Locate the cell with the specified text and output its [x, y] center coordinate. 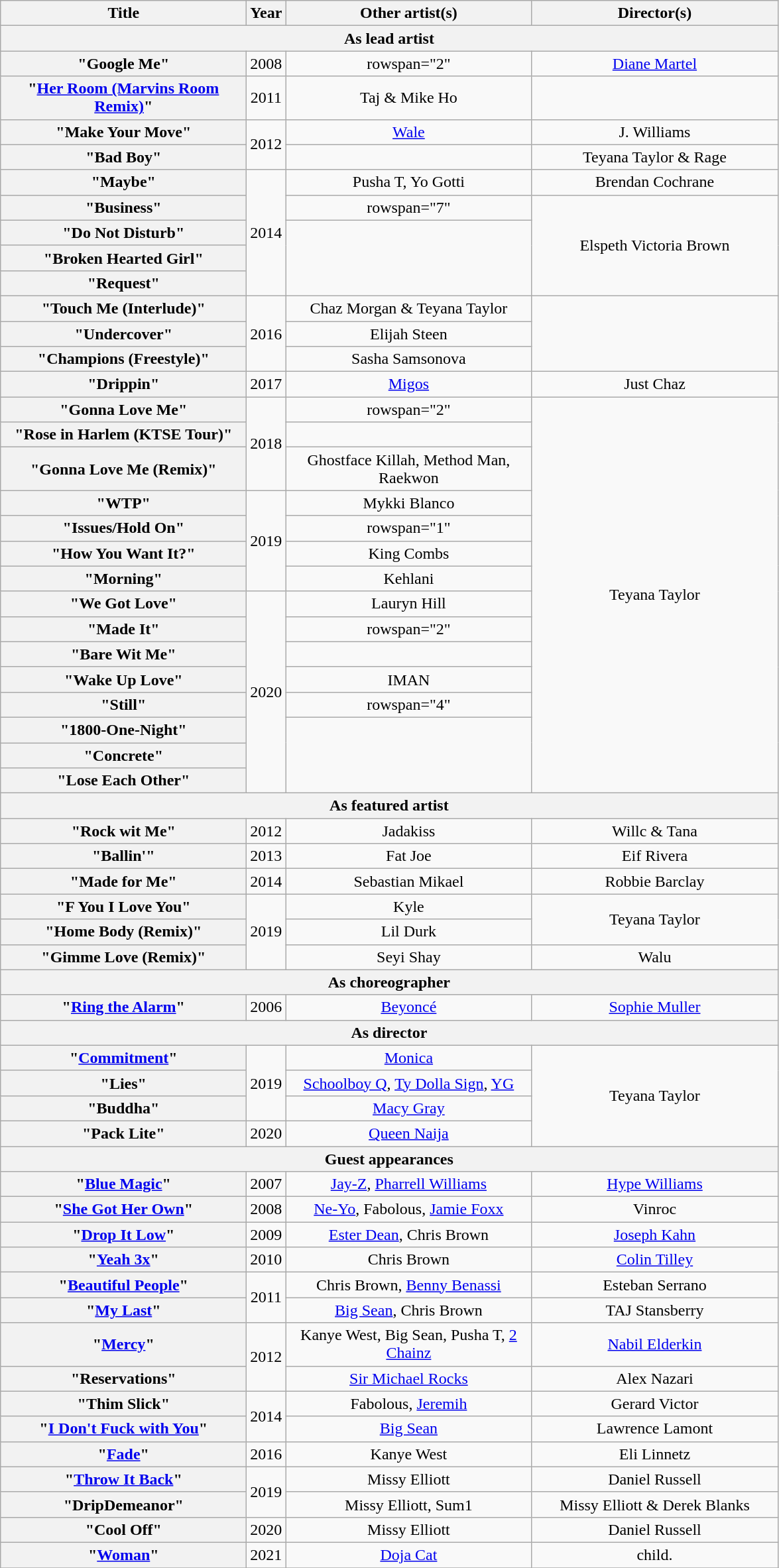
Elspeth Victoria Brown [655, 245]
As director [389, 1033]
Vinroc [655, 1209]
"Lose Each Other" [123, 781]
"Lies" [123, 1083]
Wale [408, 132]
Other artist(s) [408, 13]
Chris Brown, Benny Benassi [408, 1285]
Taj & Mike Ho [408, 98]
"Gonna Love Me (Remix)" [123, 469]
Sasha Samsonova [408, 359]
"Rose in Harlem (KTSE Tour)" [123, 435]
2009 [267, 1235]
"Broken Hearted Girl" [123, 258]
"Throw It Back" [123, 1479]
"Bare Wit Me" [123, 654]
Diane Martel [655, 64]
J. Williams [655, 132]
Missy Elliott & Derek Blanks [655, 1504]
"Cool Off" [123, 1530]
Guest appearances [389, 1159]
"1800-One-Night" [123, 730]
As choreographer [389, 982]
"Concrete" [123, 755]
"Commitment" [123, 1058]
"Gimme Love (Remix)" [123, 957]
"Mercy" [123, 1344]
Year [267, 13]
"Gonna Love Me" [123, 410]
Jadakiss [408, 831]
2021 [267, 1555]
Doja Cat [408, 1555]
Sophie Muller [655, 1007]
Lauryn Hill [408, 604]
Big Sean, Chris Brown [408, 1310]
"Thim Slick" [123, 1404]
Kehlani [408, 579]
Ne-Yo, Fabolous, Jamie Foxx [408, 1209]
"I Don't Fuck with You" [123, 1429]
Monica [408, 1058]
Fabolous, Jeremih [408, 1404]
Lil Durk [408, 932]
TAJ Stansberry [655, 1310]
Big Sean [408, 1429]
"Still" [123, 704]
Beyoncé [408, 1007]
Kanye West, Big Sean, Pusha T, 2 Chainz [408, 1344]
"F You I Love You" [123, 907]
2006 [267, 1007]
Colin Tilley [655, 1260]
2007 [267, 1184]
"Champions (Freestyle)" [123, 359]
Gerard Victor [655, 1404]
Walu [655, 957]
"Business" [123, 207]
"Drippin" [123, 384]
"Undercover" [123, 333]
"DripDemeanor" [123, 1504]
Lawrence Lamont [655, 1429]
Fat Joe [408, 856]
"Google Me" [123, 64]
Chris Brown [408, 1260]
2010 [267, 1260]
"Do Not Disturb" [123, 233]
Ester Dean, Chris Brown [408, 1235]
"Made for Me" [123, 881]
King Combs [408, 553]
Queen Naija [408, 1133]
Sebastian Mikael [408, 881]
"Made It" [123, 629]
"Issues/Hold On" [123, 528]
2013 [267, 856]
Mykki Blanco [408, 503]
Ghostface Killah, Method Man, Raekwon [408, 469]
"Bad Boy" [123, 157]
"Ballin'" [123, 856]
Migos [408, 384]
2018 [267, 444]
Just Chaz [655, 384]
IMAN [408, 679]
Brendan Cochrane [655, 182]
Robbie Barclay [655, 881]
Pusha T, Yo Gotti [408, 182]
Director(s) [655, 13]
As lead artist [389, 38]
"Yeah 3x" [123, 1260]
Elijah Steen [408, 333]
Eif Rivera [655, 856]
2017 [267, 384]
Eli Linnetz [655, 1454]
Kyle [408, 907]
As featured artist [389, 806]
"How You Want It?" [123, 553]
"Blue Magic" [123, 1184]
Jay-Z, Pharrell Williams [408, 1184]
"Wake Up Love" [123, 679]
"My Last" [123, 1310]
Sir Michael Rocks [408, 1378]
Joseph Kahn [655, 1235]
"Drop It Low" [123, 1235]
Schoolboy Q, Ty Dolla Sign, YG [408, 1083]
"Pack Lite" [123, 1133]
rowspan="1" [408, 528]
Kanye West [408, 1454]
Title [123, 13]
Chaz Morgan & Teyana Taylor [408, 308]
"Request" [123, 283]
"Morning" [123, 579]
"Rock wit Me" [123, 831]
"Buddha" [123, 1108]
"Beautiful People" [123, 1285]
"Her Room (Marvins Room Remix)" [123, 98]
rowspan="7" [408, 207]
child. [655, 1555]
"Touch Me (Interlude)" [123, 308]
"Fade" [123, 1454]
Willc & Tana [655, 831]
Nabil Elderkin [655, 1344]
rowspan="4" [408, 704]
"She Got Her Own" [123, 1209]
"Reservations" [123, 1378]
Alex Nazari [655, 1378]
Esteban Serrano [655, 1285]
Missy Elliott, Sum1 [408, 1504]
"Ring the Alarm" [123, 1007]
Hype Williams [655, 1184]
"Woman" [123, 1555]
"We Got Love" [123, 604]
"Make Your Move" [123, 132]
"Home Body (Remix)" [123, 932]
"Maybe" [123, 182]
Teyana Taylor & Rage [655, 157]
"WTP" [123, 503]
Seyi Shay [408, 957]
Macy Gray [408, 1108]
